Scan for the cell matching the given text and deliver its [x, y] coordinate at center. 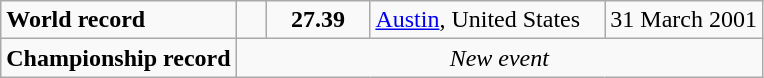
Championship record [118, 58]
Austin, United States [488, 20]
World record [118, 20]
New event [499, 58]
27.39 [318, 20]
31 March 2001 [684, 20]
